From the cell containing the given text, extract its center point as [X, Y] coordinate. 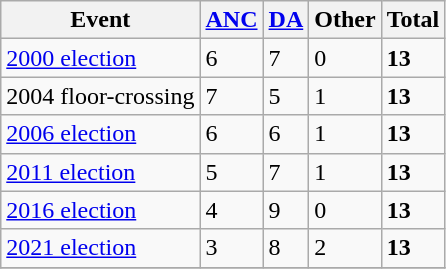
Event [100, 20]
4 [232, 210]
2006 election [100, 134]
2021 election [100, 248]
2016 election [100, 210]
3 [232, 248]
DA [286, 20]
2 [345, 248]
ANC [232, 20]
Other [345, 20]
2004 floor-crossing [100, 96]
Total [413, 20]
8 [286, 248]
2011 election [100, 172]
9 [286, 210]
2000 election [100, 58]
